Return the [X, Y] coordinate for the center point of the cell that contains the specified text.  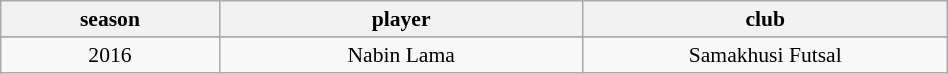
Samakhusi Futsal [765, 55]
season [110, 19]
2016 [110, 55]
player [401, 19]
club [765, 19]
Nabin Lama [401, 55]
